Locate the cell with the specified text and output its (X, Y) center coordinate. 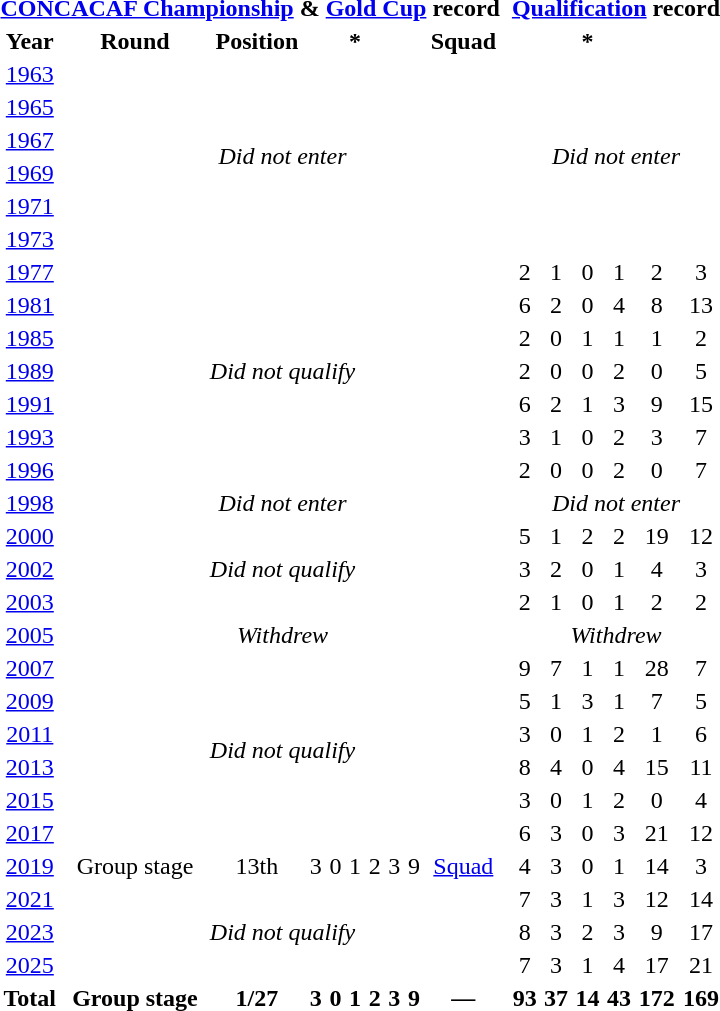
Round (136, 41)
19 (656, 536)
21 (656, 833)
12 (656, 899)
28 (656, 668)
15 (656, 767)
Position (256, 41)
14 (656, 866)
Group stage (136, 866)
17 (656, 965)
13th (256, 866)
Withdrew (283, 635)
